Extract the [x, y] coordinate from the center of the cell holding the provided text.  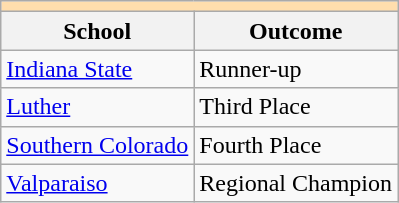
School [98, 31]
Southern Colorado [98, 145]
Outcome [296, 31]
Runner-up [296, 69]
Fourth Place [296, 145]
Valparaiso [98, 183]
Luther [98, 107]
Third Place [296, 107]
Indiana State [98, 69]
Regional Champion [296, 183]
